For the text-containing cell, return its midpoint in [x, y] coordinate format. 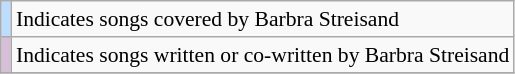
Indicates songs covered by Barbra Streisand [262, 19]
Indicates songs written or co-written by Barbra Streisand [262, 55]
